Output the [X, Y] coordinate of the center of the cell containing the given text.  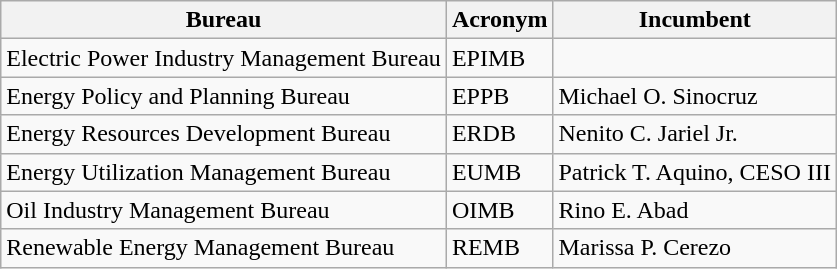
OIMB [500, 210]
Renewable Energy Management Bureau [224, 248]
Patrick T. Aquino, CESO III [695, 172]
Oil Industry Management Bureau [224, 210]
EUMB [500, 172]
Michael O. Sinocruz [695, 96]
Electric Power Industry Management Bureau [224, 58]
Rino E. Abad [695, 210]
REMB [500, 248]
EPPB [500, 96]
Energy Utilization Management Bureau [224, 172]
Energy Policy and Planning Bureau [224, 96]
ERDB [500, 134]
Bureau [224, 20]
Energy Resources Development Bureau [224, 134]
Acronym [500, 20]
Incumbent [695, 20]
Marissa P. Cerezo [695, 248]
EPIMB [500, 58]
Nenito C. Jariel Jr. [695, 134]
